For the text-containing cell, return its midpoint in (X, Y) coordinate format. 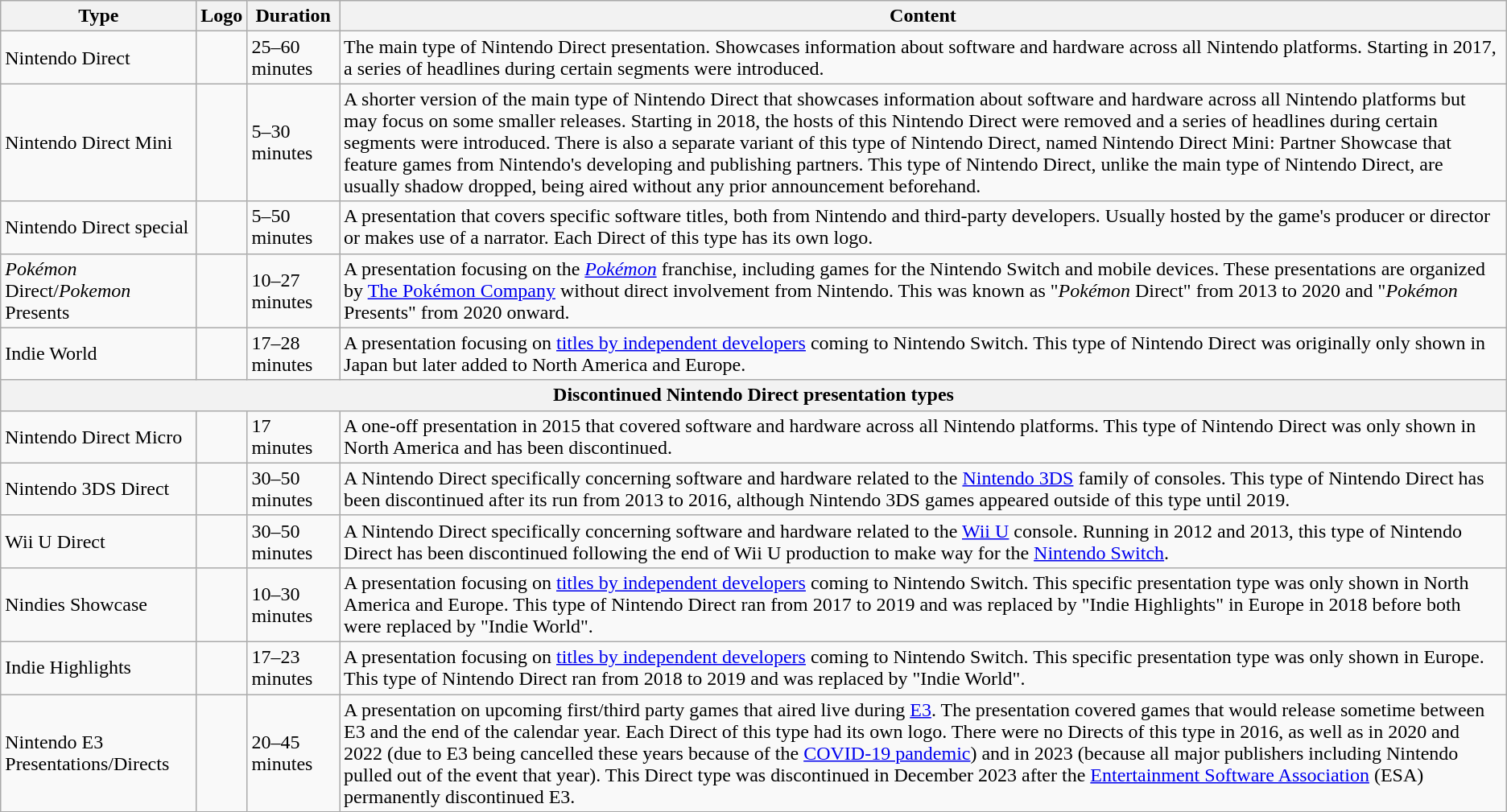
10–27 minutes (293, 291)
Wii U Direct (98, 541)
10–30 minutes (293, 604)
Nintendo Direct special (98, 227)
Nindies Showcase (98, 604)
Nintendo Direct (98, 58)
17–23 minutes (293, 668)
Pokémon Direct/Pokemon Presents (98, 291)
Nintendo 3DS Direct (98, 489)
Indie World (98, 354)
Content (923, 16)
Logo (222, 16)
17 minutes (293, 436)
25–60 minutes (293, 58)
Indie Highlights (98, 668)
Nintendo Direct Micro (98, 436)
Duration (293, 16)
Type (98, 16)
5–50 minutes (293, 227)
20–45 minutes (293, 752)
Discontinued Nintendo Direct presentation types (753, 395)
Nintendo Direct Mini (98, 142)
17–28 minutes (293, 354)
Nintendo E3 Presentations/Directs (98, 752)
5–30 minutes (293, 142)
